Locate the cell with the specified text and output its (x, y) center coordinate. 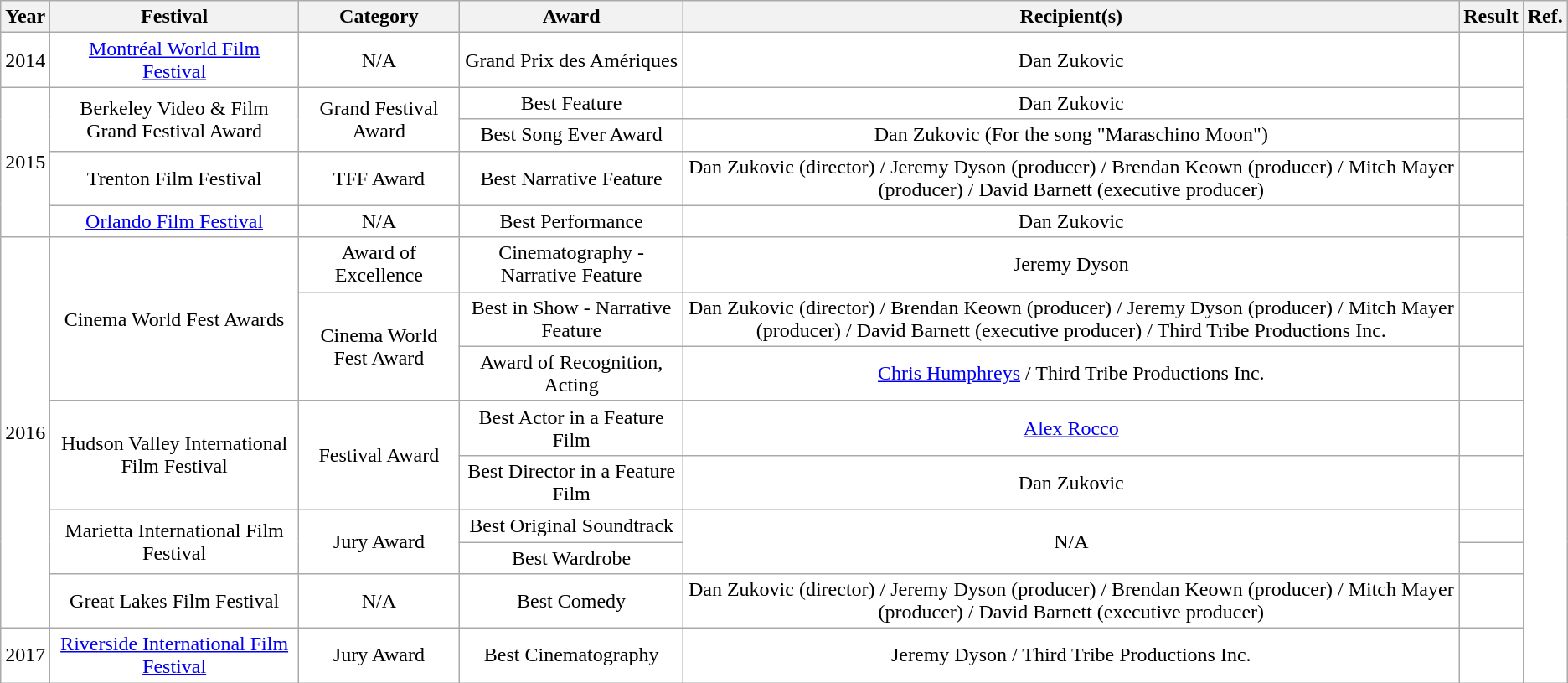
Best Comedy (571, 602)
Year (25, 17)
Cinema World Fest Award (379, 346)
Marietta International Film Festival (174, 541)
Festival (174, 17)
Hudson Valley International Film Festival (174, 455)
Award of Recognition, Acting (571, 374)
Trenton Film Festival (174, 178)
Jeremy Dyson (1071, 265)
Orlando Film Festival (174, 221)
Alex Rocco (1071, 427)
Ref. (1545, 17)
Best Original Soundtrack (571, 525)
Best Song Ever Award (571, 135)
Best Wardrobe (571, 557)
Montréal World Film Festival (174, 60)
2014 (25, 60)
Best Feature (571, 103)
2017 (25, 655)
Grand Festival Award (379, 119)
Festival Award (379, 455)
Cinematography - Narrative Feature (571, 265)
Grand Prix des Amériques (571, 60)
Result (1491, 17)
2016 (25, 432)
Cinema World Fest Awards (174, 318)
Award of Excellence (379, 265)
Best Cinematography (571, 655)
Great Lakes Film Festival (174, 602)
Riverside International Film Festival (174, 655)
Best Performance (571, 221)
Jeremy Dyson / Third Tribe Productions Inc. (1071, 655)
Best Actor in a Feature Film (571, 427)
Best Director in a Feature Film (571, 483)
Best in Show - Narrative Feature (571, 318)
Best Narrative Feature (571, 178)
Recipient(s) (1071, 17)
Award (571, 17)
Category (379, 17)
Chris Humphreys / Third Tribe Productions Inc. (1071, 374)
Dan Zukovic (For the song "Maraschino Moon") (1071, 135)
TFF Award (379, 178)
2015 (25, 163)
Berkeley Video & Film Grand Festival Award (174, 119)
